Output the [x, y] coordinate of the center of the cell containing the given text.  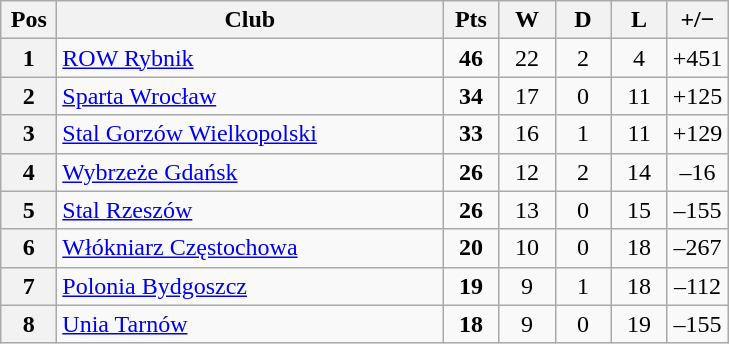
33 [471, 134]
34 [471, 96]
Włókniarz Częstochowa [250, 248]
Pos [29, 20]
13 [527, 210]
Stal Rzeszów [250, 210]
ROW Rybnik [250, 58]
Unia Tarnów [250, 324]
7 [29, 286]
–112 [698, 286]
W [527, 20]
–16 [698, 172]
6 [29, 248]
Wybrzeże Gdańsk [250, 172]
17 [527, 96]
Polonia Bydgoszcz [250, 286]
Pts [471, 20]
46 [471, 58]
Club [250, 20]
12 [527, 172]
+/− [698, 20]
Stal Gorzów Wielkopolski [250, 134]
+129 [698, 134]
10 [527, 248]
14 [639, 172]
L [639, 20]
+451 [698, 58]
8 [29, 324]
15 [639, 210]
22 [527, 58]
+125 [698, 96]
16 [527, 134]
D [583, 20]
3 [29, 134]
–267 [698, 248]
20 [471, 248]
5 [29, 210]
Sparta Wrocław [250, 96]
